From the cell containing the given text, extract its center point as [X, Y] coordinate. 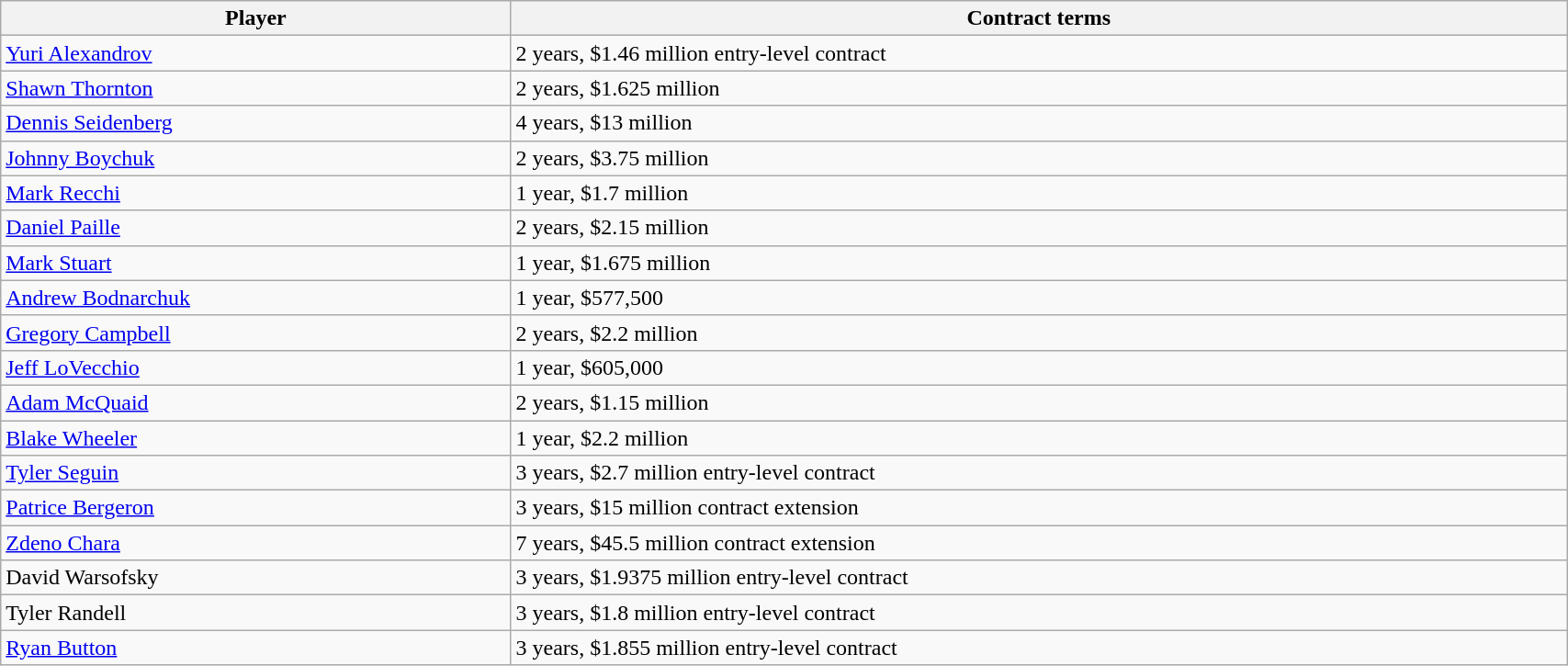
3 years, $15 million contract extension [1039, 508]
Mark Recchi [255, 193]
1 year, $605,000 [1039, 367]
7 years, $45.5 million contract extension [1039, 543]
Blake Wheeler [255, 438]
Gregory Campbell [255, 333]
Dennis Seidenberg [255, 123]
Andrew Bodnarchuk [255, 298]
Adam McQuaid [255, 402]
1 year, $2.2 million [1039, 438]
2 years, $1.46 million entry-level contract [1039, 53]
Shawn Thornton [255, 88]
Contract terms [1039, 18]
Tyler Randell [255, 613]
Yuri Alexandrov [255, 53]
4 years, $13 million [1039, 123]
Patrice Bergeron [255, 508]
2 years, $1.625 million [1039, 88]
2 years, $2.2 million [1039, 333]
2 years, $3.75 million [1039, 158]
3 years, $1.8 million entry-level contract [1039, 613]
1 year, $1.7 million [1039, 193]
Johnny Boychuk [255, 158]
2 years, $1.15 million [1039, 402]
Tyler Seguin [255, 473]
Zdeno Chara [255, 543]
David Warsofsky [255, 578]
3 years, $1.9375 million entry-level contract [1039, 578]
3 years, $1.855 million entry-level contract [1039, 648]
Mark Stuart [255, 263]
Ryan Button [255, 648]
2 years, $2.15 million [1039, 228]
1 year, $577,500 [1039, 298]
3 years, $2.7 million entry-level contract [1039, 473]
Jeff LoVecchio [255, 367]
Player [255, 18]
1 year, $1.675 million [1039, 263]
Daniel Paille [255, 228]
